Identify which cell holds the provided text, then report its [X, Y] central coordinate. 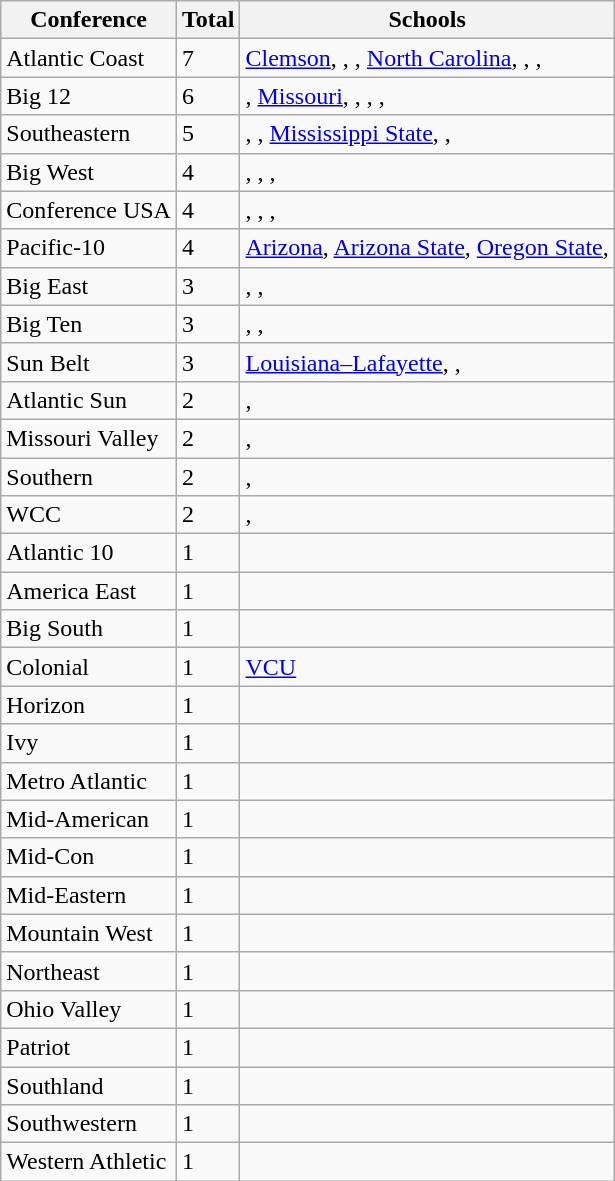
Southland [89, 1085]
Missouri Valley [89, 438]
Ohio Valley [89, 1009]
7 [208, 58]
WCC [89, 515]
VCU [427, 667]
Clemson, , , North Carolina, , , [427, 58]
Big South [89, 629]
Colonial [89, 667]
Ivy [89, 743]
Louisiana–Lafayette, , [427, 362]
Conference USA [89, 210]
Atlantic Coast [89, 58]
Atlantic Sun [89, 400]
Mid-Eastern [89, 895]
Patriot [89, 1047]
, Missouri, , , , [427, 96]
Total [208, 20]
Southwestern [89, 1124]
Conference [89, 20]
Big East [89, 286]
Mountain West [89, 933]
6 [208, 96]
Arizona, Arizona State, Oregon State, [427, 248]
Southern [89, 477]
Horizon [89, 705]
Big West [89, 172]
Sun Belt [89, 362]
Northeast [89, 971]
Atlantic 10 [89, 553]
, , Mississippi State, , [427, 134]
Western Athletic [89, 1162]
Big Ten [89, 324]
Southeastern [89, 134]
Pacific-10 [89, 248]
Metro Atlantic [89, 781]
Mid-Con [89, 857]
Big 12 [89, 96]
Mid-American [89, 819]
America East [89, 591]
5 [208, 134]
Schools [427, 20]
